Search for the cell housing the specified text and yield its (X, Y) center coordinate. 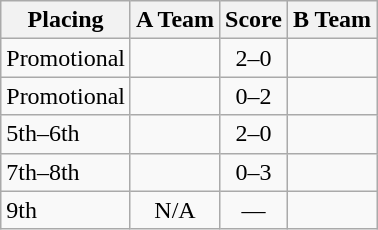
0–2 (254, 96)
A Team (174, 20)
9th (66, 210)
B Team (332, 20)
7th–8th (66, 172)
Score (254, 20)
5th–6th (66, 134)
— (254, 210)
N/A (174, 210)
0–3 (254, 172)
Placing (66, 20)
